Capture the cell that displays the provided text and extract its [x, y] central coordinate. 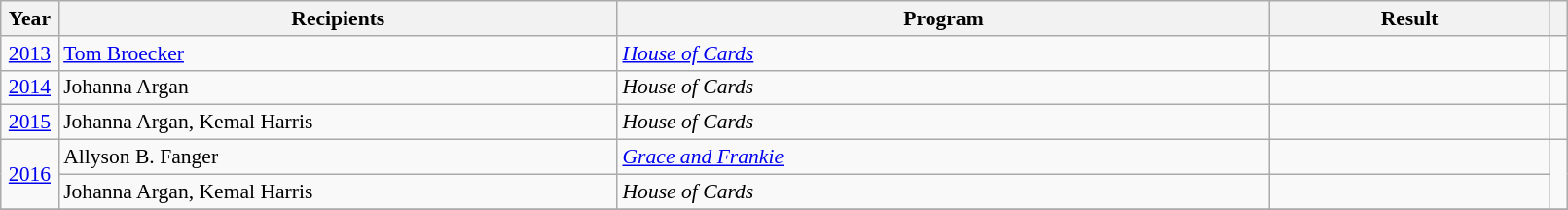
Result [1409, 18]
Year [29, 18]
Johanna Argan [338, 87]
Grace and Frankie [943, 157]
2015 [29, 122]
2016 [29, 175]
Program [943, 18]
Tom Broecker [338, 53]
Recipients [338, 18]
Allyson B. Fanger [338, 157]
2014 [29, 87]
2013 [29, 53]
